Output the [x, y] coordinate of the center of the cell containing the given text.  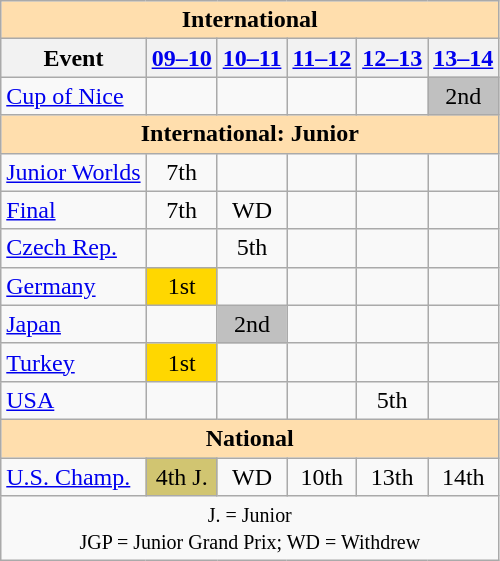
09–10 [182, 58]
14th [464, 477]
U.S. Champ. [74, 477]
Japan [74, 324]
12–13 [392, 58]
Cup of Nice [74, 96]
Turkey [74, 362]
4th J. [182, 477]
11–12 [322, 58]
Junior Worlds [74, 172]
13th [392, 477]
J. = Junior JGP = Junior Grand Prix; WD = Withdrew [250, 528]
USA [74, 400]
International [250, 20]
Germany [74, 286]
Czech Rep. [74, 248]
10th [322, 477]
National [250, 438]
International: Junior [250, 134]
13–14 [464, 58]
Event [74, 58]
10–11 [252, 58]
Final [74, 210]
